Return the (X, Y) coordinate for the center point of the cell that contains the specified text.  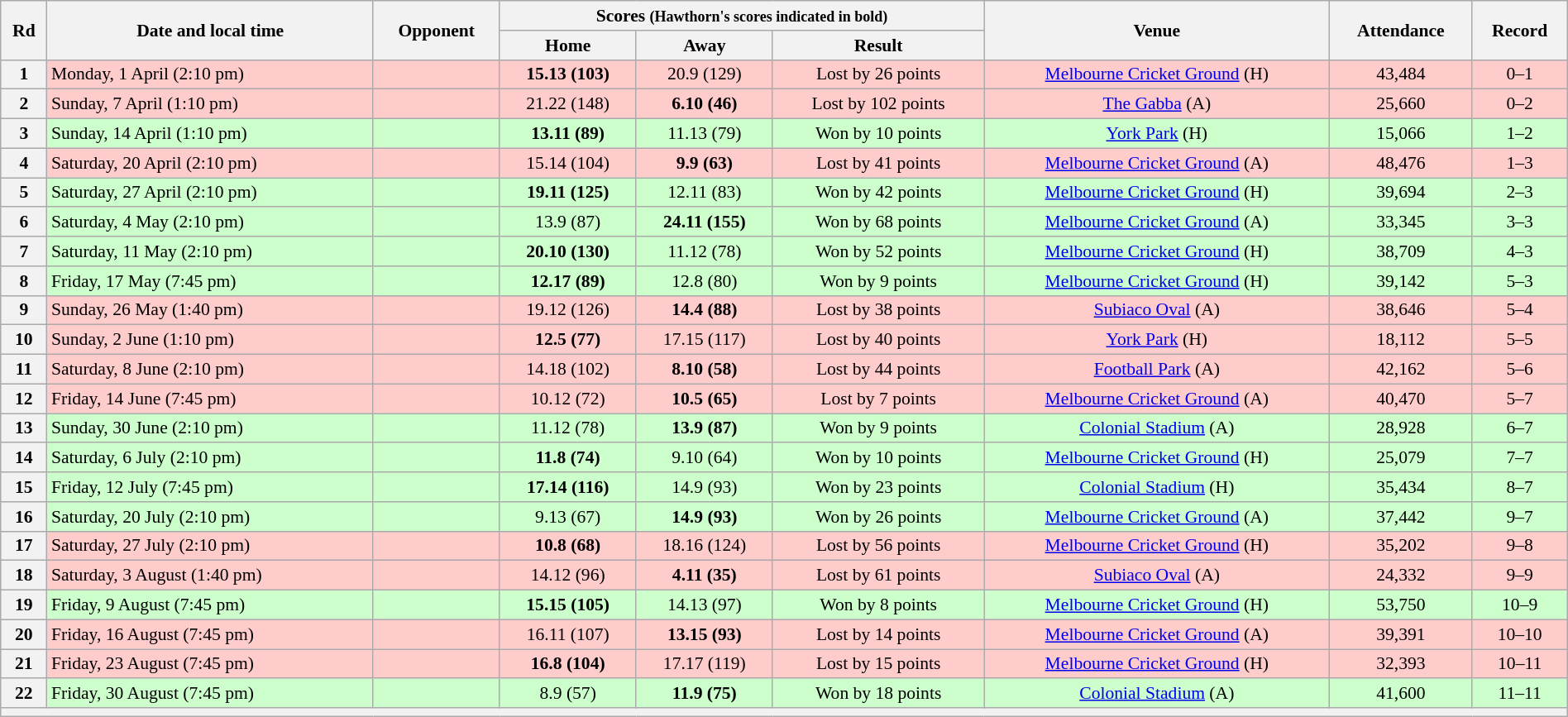
43,484 (1401, 74)
Saturday, 3 August (1:40 pm) (210, 576)
10.8 (68) (567, 546)
Lost by 14 points (878, 634)
5–5 (1520, 340)
14 (24, 458)
Friday, 16 August (7:45 pm) (210, 634)
8–7 (1520, 487)
9–9 (1520, 576)
15.15 (105) (567, 605)
Lost by 102 points (878, 104)
Colonial Stadium (H) (1157, 487)
Sunday, 14 April (1:10 pm) (210, 134)
18,112 (1401, 340)
Sunday, 30 June (2:10 pm) (210, 428)
Away (705, 45)
12.5 (77) (567, 340)
Scores (Hawthorn's scores indicated in bold) (742, 16)
Date and local time (210, 30)
9 (24, 310)
25,660 (1401, 104)
Won by 42 points (878, 193)
12.8 (80) (705, 281)
5–3 (1520, 281)
42,162 (1401, 370)
Lost by 44 points (878, 370)
33,345 (1401, 222)
7–7 (1520, 458)
Sunday, 26 May (1:40 pm) (210, 310)
18 (24, 576)
Football Park (A) (1157, 370)
10.5 (65) (705, 399)
38,709 (1401, 251)
39,694 (1401, 193)
Won by 18 points (878, 694)
Won by 26 points (878, 517)
11 (24, 370)
2–3 (1520, 193)
7 (24, 251)
Lost by 41 points (878, 163)
Record (1520, 30)
14.12 (96) (567, 576)
17.14 (116) (567, 487)
Venue (1157, 30)
12.11 (83) (705, 193)
4 (24, 163)
38,646 (1401, 310)
53,750 (1401, 605)
9.10 (64) (705, 458)
19 (24, 605)
10–10 (1520, 634)
Friday, 14 June (7:45 pm) (210, 399)
Lost by 56 points (878, 546)
9–7 (1520, 517)
14.18 (102) (567, 370)
8.10 (58) (705, 370)
6 (24, 222)
19.12 (126) (567, 310)
Monday, 1 April (2:10 pm) (210, 74)
Saturday, 27 April (2:10 pm) (210, 193)
20.9 (129) (705, 74)
5–7 (1520, 399)
15 (24, 487)
The Gabba (A) (1157, 104)
15.14 (104) (567, 163)
39,391 (1401, 634)
6–7 (1520, 428)
10–11 (1520, 664)
Lost by 61 points (878, 576)
Home (567, 45)
Saturday, 6 July (2:10 pm) (210, 458)
25,079 (1401, 458)
48,476 (1401, 163)
3–3 (1520, 222)
Result (878, 45)
5–6 (1520, 370)
15.13 (103) (567, 74)
37,442 (1401, 517)
12 (24, 399)
3 (24, 134)
2 (24, 104)
13.11 (89) (567, 134)
Saturday, 4 May (2:10 pm) (210, 222)
6.10 (46) (705, 104)
1 (24, 74)
16.11 (107) (567, 634)
Sunday, 2 June (1:10 pm) (210, 340)
13.15 (93) (705, 634)
15,066 (1401, 134)
Saturday, 8 June (2:10 pm) (210, 370)
Won by 68 points (878, 222)
5–4 (1520, 310)
35,434 (1401, 487)
20 (24, 634)
Sunday, 7 April (1:10 pm) (210, 104)
4.11 (35) (705, 576)
35,202 (1401, 546)
10 (24, 340)
Friday, 9 August (7:45 pm) (210, 605)
11–11 (1520, 694)
1–3 (1520, 163)
Friday, 30 August (7:45 pm) (210, 694)
Friday, 23 August (7:45 pm) (210, 664)
8.9 (57) (567, 694)
32,393 (1401, 664)
16 (24, 517)
Saturday, 27 July (2:10 pm) (210, 546)
12.17 (89) (567, 281)
10.12 (72) (567, 399)
Lost by 7 points (878, 399)
19.11 (125) (567, 193)
17.15 (117) (705, 340)
28,928 (1401, 428)
Rd (24, 30)
Won by 8 points (878, 605)
10–9 (1520, 605)
11.8 (74) (567, 458)
Friday, 17 May (7:45 pm) (210, 281)
Attendance (1401, 30)
9.13 (67) (567, 517)
Lost by 38 points (878, 310)
9–8 (1520, 546)
14.13 (97) (705, 605)
Lost by 26 points (878, 74)
1–2 (1520, 134)
41,600 (1401, 694)
0–2 (1520, 104)
16.8 (104) (567, 664)
24.11 (155) (705, 222)
21.22 (148) (567, 104)
Won by 52 points (878, 251)
17.17 (119) (705, 664)
11.9 (75) (705, 694)
40,470 (1401, 399)
Lost by 15 points (878, 664)
Opponent (437, 30)
5 (24, 193)
Won by 23 points (878, 487)
4–3 (1520, 251)
9.9 (63) (705, 163)
21 (24, 664)
Saturday, 20 July (2:10 pm) (210, 517)
11.13 (79) (705, 134)
Saturday, 11 May (2:10 pm) (210, 251)
14.4 (88) (705, 310)
39,142 (1401, 281)
22 (24, 694)
17 (24, 546)
13 (24, 428)
8 (24, 281)
18.16 (124) (705, 546)
Lost by 40 points (878, 340)
Friday, 12 July (7:45 pm) (210, 487)
0–1 (1520, 74)
24,332 (1401, 576)
Saturday, 20 April (2:10 pm) (210, 163)
20.10 (130) (567, 251)
